Scan for the cell matching the given text and deliver its [x, y] coordinate at center. 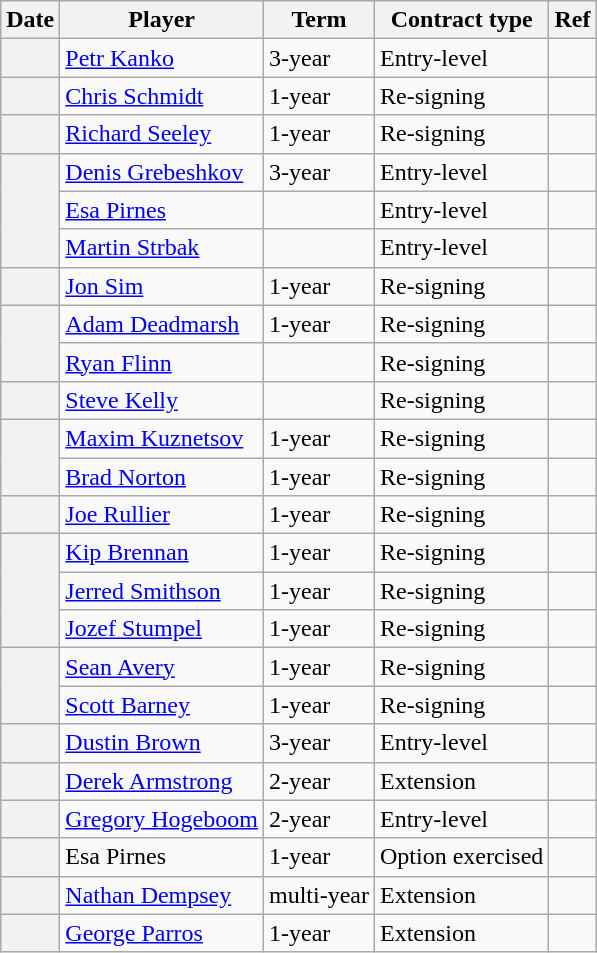
Option exercised [462, 857]
Gregory Hogeboom [162, 819]
George Parros [162, 933]
Kip Brennan [162, 553]
multi-year [318, 895]
Jon Sim [162, 286]
Ref [572, 20]
Dustin Brown [162, 743]
Contract type [462, 20]
Scott Barney [162, 705]
Player [162, 20]
Jerred Smithson [162, 591]
Jozef Stumpel [162, 629]
Maxim Kuznetsov [162, 438]
Steve Kelly [162, 400]
Derek Armstrong [162, 781]
Sean Avery [162, 667]
Brad Norton [162, 477]
Joe Rullier [162, 515]
Ryan Flinn [162, 362]
Chris Schmidt [162, 96]
Term [318, 20]
Date [30, 20]
Richard Seeley [162, 134]
Martin Strbak [162, 248]
Denis Grebeshkov [162, 172]
Adam Deadmarsh [162, 324]
Nathan Dempsey [162, 895]
Petr Kanko [162, 58]
